Return (X, Y) of the center of cell containing provided text 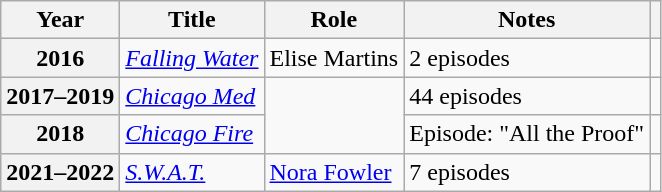
Falling Water (192, 58)
Episode: "All the Proof" (527, 134)
S.W.A.T. (192, 172)
2021–2022 (60, 172)
2016 (60, 58)
Notes (527, 20)
Chicago Med (192, 96)
7 episodes (527, 172)
Title (192, 20)
Chicago Fire (192, 134)
2018 (60, 134)
Nora Fowler (334, 172)
Role (334, 20)
Elise Martins (334, 58)
2 episodes (527, 58)
Year (60, 20)
2017–2019 (60, 96)
44 episodes (527, 96)
